For the text-containing cell, return its midpoint in [x, y] coordinate format. 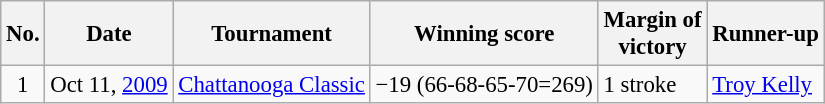
Chattanooga Classic [272, 85]
Runner-up [766, 34]
−19 (66-68-65-70=269) [484, 85]
Troy Kelly [766, 85]
Oct 11, 2009 [109, 85]
Date [109, 34]
Winning score [484, 34]
1 [23, 85]
Margin ofvictory [652, 34]
Tournament [272, 34]
1 stroke [652, 85]
No. [23, 34]
